Capture the cell that displays the provided text and extract its [X, Y] central coordinate. 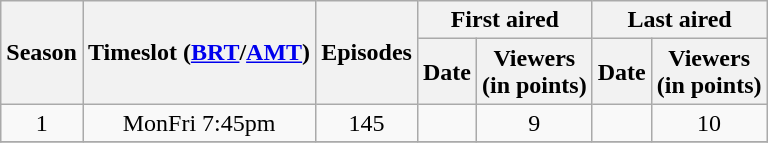
1 [42, 123]
MonFri 7:45pm [198, 123]
Season [42, 52]
First aired [504, 20]
9 [534, 123]
Episodes [367, 52]
145 [367, 123]
Timeslot (BRT/AMT) [198, 52]
10 [709, 123]
Last aired [680, 20]
